Capture the cell that displays the provided text and extract its [x, y] central coordinate. 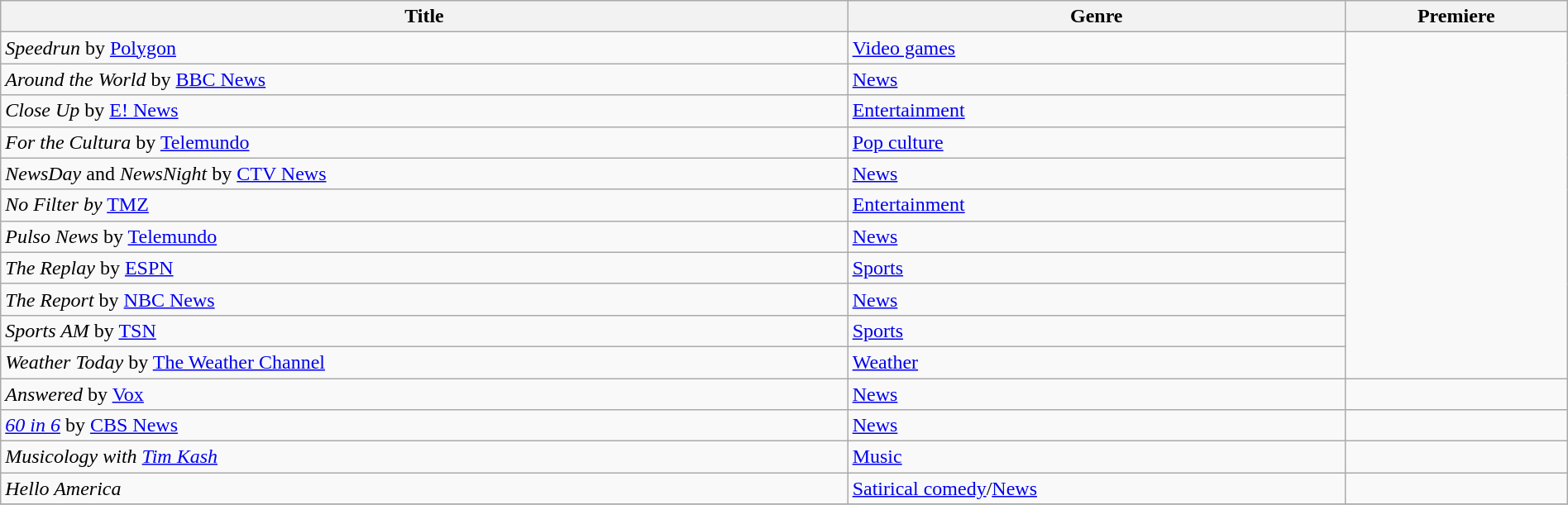
Pop culture [1097, 142]
Weather [1097, 362]
60 in 6 by CBS News [424, 426]
Around the World by BBC News [424, 79]
No Filter by TMZ [424, 205]
Title [424, 17]
Satirical comedy/News [1097, 488]
Music [1097, 457]
Speedrun by Polygon [424, 48]
Answered by Vox [424, 394]
Hello America [424, 488]
Premiere [1456, 17]
Close Up by E! News [424, 111]
Musicology with Tim Kash [424, 457]
Pulso News by Telemundo [424, 236]
Genre [1097, 17]
The Report by NBC News [424, 299]
NewsDay and NewsNight by CTV News [424, 174]
Weather Today by The Weather Channel [424, 362]
Video games [1097, 48]
For the Cultura by Telemundo [424, 142]
The Replay by ESPN [424, 268]
Sports AM by TSN [424, 331]
